Detect which cell encompasses the target text, then output its [x, y] center coordinate. 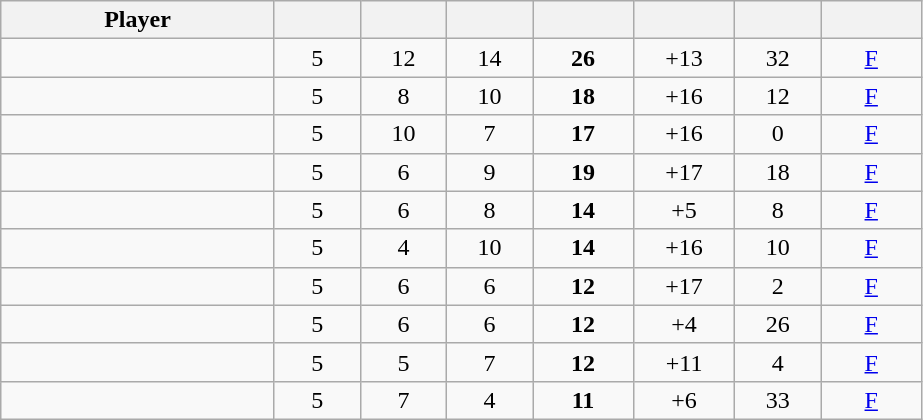
33 [778, 400]
9 [489, 172]
19 [582, 172]
Player [138, 20]
+11 [684, 362]
+13 [684, 58]
17 [582, 134]
0 [778, 134]
+5 [684, 210]
+4 [684, 324]
32 [778, 58]
2 [778, 286]
11 [582, 400]
+6 [684, 400]
